Output the (X, Y) coordinate of the center of the cell containing the given text.  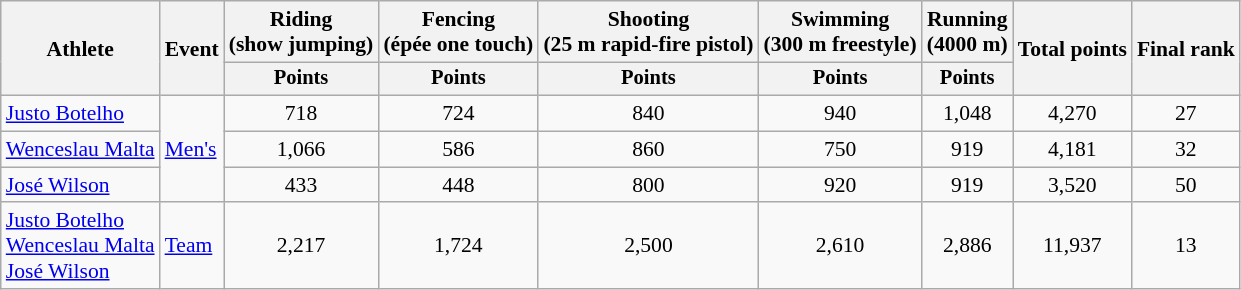
Total points (1072, 48)
2,610 (840, 246)
Riding(show jumping) (302, 32)
13 (1186, 246)
Justo BotelhoWenceslau MaltaJosé Wilson (80, 246)
Swimming(300 m freestyle) (840, 32)
Men's (192, 150)
José Wilson (80, 185)
920 (840, 185)
724 (458, 114)
718 (302, 114)
1,048 (968, 114)
Fencing(épée one touch) (458, 32)
750 (840, 150)
4,270 (1072, 114)
2,500 (648, 246)
940 (840, 114)
860 (648, 150)
1,724 (458, 246)
Event (192, 48)
Wenceslau Malta (80, 150)
Final rank (1186, 48)
50 (1186, 185)
Athlete (80, 48)
586 (458, 150)
4,181 (1072, 150)
448 (458, 185)
Team (192, 246)
27 (1186, 114)
Running(4000 m) (968, 32)
11,937 (1072, 246)
3,520 (1072, 185)
Justo Botelho (80, 114)
840 (648, 114)
2,886 (968, 246)
433 (302, 185)
32 (1186, 150)
800 (648, 185)
Shooting(25 m rapid-fire pistol) (648, 32)
2,217 (302, 246)
1,066 (302, 150)
